For the text-containing cell, return its midpoint in (X, Y) coordinate format. 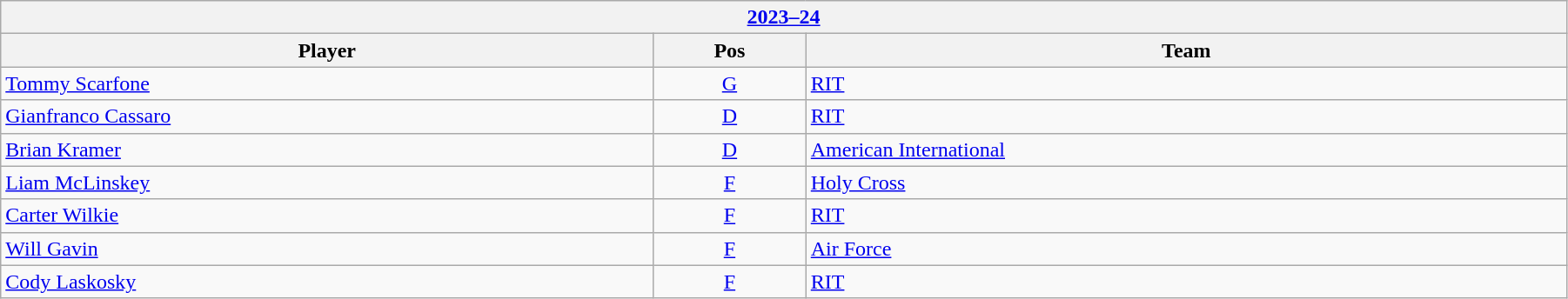
Cody Laskosky (327, 282)
Air Force (1186, 249)
Tommy Scarfone (327, 83)
G (730, 83)
American International (1186, 149)
Carter Wilkie (327, 216)
Player (327, 50)
Holy Cross (1186, 183)
Liam McLinskey (327, 183)
Gianfranco Cassaro (327, 116)
Team (1186, 50)
Will Gavin (327, 249)
Pos (730, 50)
2023–24 (784, 17)
Brian Kramer (327, 149)
